Search for the cell housing the specified text and yield its (X, Y) center coordinate. 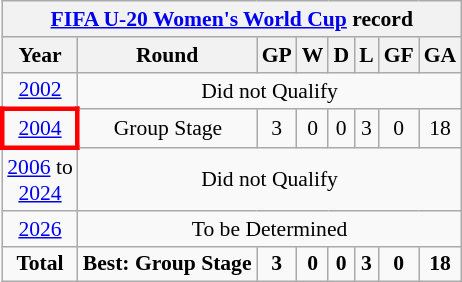
D (341, 55)
2004 (40, 130)
Total (40, 264)
Group Stage (168, 130)
Best: Group Stage (168, 264)
Round (168, 55)
L (366, 55)
FIFA U-20 Women's World Cup record (232, 19)
GA (440, 55)
To be Determined (270, 229)
W (313, 55)
GF (399, 55)
2002 (40, 90)
2026 (40, 229)
2006 to 2024 (40, 180)
GP (277, 55)
Year (40, 55)
